For the text-containing cell, return its midpoint in [X, Y] coordinate format. 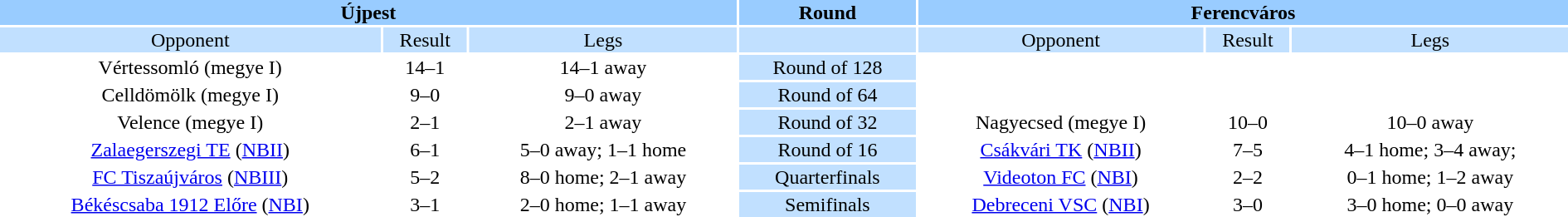
Nagyecsed (megye I) [1060, 122]
3–0 home; 0–0 away [1430, 205]
9–0 away [603, 95]
14–1 [425, 67]
Újpest [368, 12]
Semifinals [828, 205]
2–2 [1248, 177]
Békéscsaba 1912 Előre (NBI) [190, 205]
FC Tiszaújváros (NBIII) [190, 177]
Csákvári TK (NBII) [1060, 150]
10–0 [1248, 122]
Celldömölk (megye I) [190, 95]
Round of 16 [828, 150]
6–1 [425, 150]
2–0 home; 1–1 away [603, 205]
Debreceni VSC (NBI) [1060, 205]
Vértessomló (megye I) [190, 67]
Zalaegerszegi TE (NBII) [190, 150]
Round of 32 [828, 122]
4–1 home; 3–4 away; [1430, 150]
Round of 64 [828, 95]
7–5 [1248, 150]
14–1 away [603, 67]
Ferencváros [1243, 12]
3–1 [425, 205]
5–0 away; 1–1 home [603, 150]
5–2 [425, 177]
0–1 home; 1–2 away [1430, 177]
Velence (megye I) [190, 122]
10–0 away [1430, 122]
Round of 128 [828, 67]
9–0 [425, 95]
3–0 [1248, 205]
8–0 home; 2–1 away [603, 177]
Quarterfinals [828, 177]
2–1 away [603, 122]
Videoton FC (NBI) [1060, 177]
2–1 [425, 122]
Round [828, 12]
